Determine the (X, Y) coordinate at the center of the cell enclosing the given text.  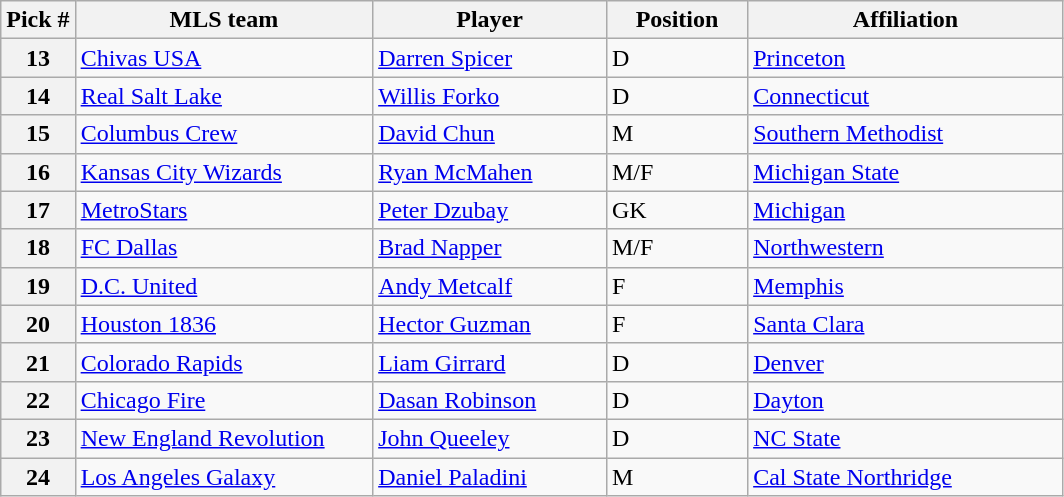
Ryan McMahen (490, 172)
Los Angeles Galaxy (224, 477)
MLS team (224, 20)
Position (676, 20)
Dayton (906, 400)
20 (38, 324)
17 (38, 210)
Houston 1836 (224, 324)
14 (38, 96)
John Queeley (490, 438)
23 (38, 438)
Chicago Fire (224, 400)
Real Salt Lake (224, 96)
Darren Spicer (490, 58)
Kansas City Wizards (224, 172)
18 (38, 248)
MetroStars (224, 210)
Columbus Crew (224, 134)
Chivas USA (224, 58)
Andy Metcalf (490, 286)
New England Revolution (224, 438)
Cal State Northridge (906, 477)
Princeton (906, 58)
Pick # (38, 20)
Dasan Robinson (490, 400)
Colorado Rapids (224, 362)
NC State (906, 438)
David Chun (490, 134)
15 (38, 134)
Denver (906, 362)
Affiliation (906, 20)
Northwestern (906, 248)
22 (38, 400)
Connecticut (906, 96)
GK (676, 210)
Santa Clara (906, 324)
Hector Guzman (490, 324)
Southern Methodist (906, 134)
Brad Napper (490, 248)
Willis Forko (490, 96)
Memphis (906, 286)
Michigan State (906, 172)
Daniel Paladini (490, 477)
Michigan (906, 210)
D.C. United (224, 286)
Player (490, 20)
24 (38, 477)
16 (38, 172)
FC Dallas (224, 248)
21 (38, 362)
13 (38, 58)
Peter Dzubay (490, 210)
19 (38, 286)
Liam Girrard (490, 362)
